Locate the cell with the specified text and output its (x, y) center coordinate. 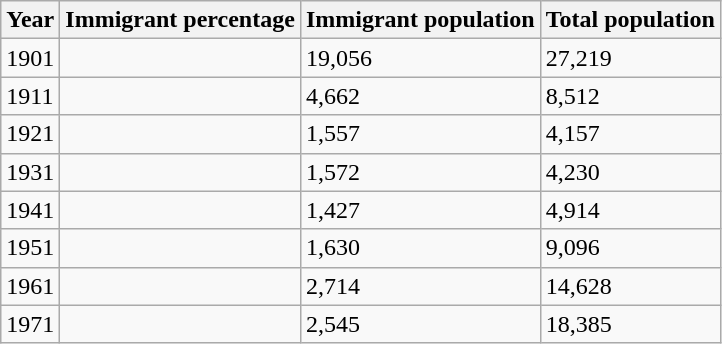
27,219 (630, 58)
1,557 (420, 134)
1921 (30, 134)
1911 (30, 96)
4,662 (420, 96)
19,056 (420, 58)
8,512 (630, 96)
Immigrant population (420, 20)
9,096 (630, 248)
1,427 (420, 210)
Immigrant percentage (180, 20)
4,914 (630, 210)
4,157 (630, 134)
1,630 (420, 248)
18,385 (630, 324)
2,545 (420, 324)
Total population (630, 20)
1931 (30, 172)
1951 (30, 248)
1901 (30, 58)
1961 (30, 286)
1,572 (420, 172)
2,714 (420, 286)
1971 (30, 324)
1941 (30, 210)
Year (30, 20)
14,628 (630, 286)
4,230 (630, 172)
